Determine the (X, Y) coordinate at the center of the cell enclosing the given text.  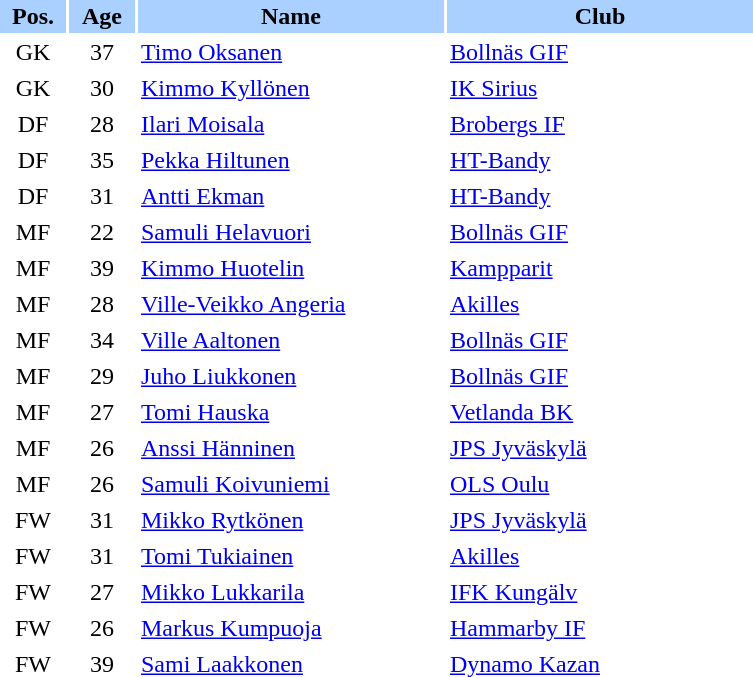
Ville-Veikko Angeria (291, 304)
35 (102, 160)
29 (102, 376)
Name (291, 16)
Pos. (33, 16)
Pekka Hiltunen (291, 160)
Kimmo Huotelin (291, 268)
IK Sirius (600, 88)
Vetlanda BK (600, 412)
30 (102, 88)
Ilari Moisala (291, 124)
39 (102, 268)
IFK Kungälv (600, 592)
Timo Oksanen (291, 52)
Brobergs IF (600, 124)
Samuli Koivuniemi (291, 484)
Antti Ekman (291, 196)
37 (102, 52)
Club (600, 16)
Hammarby IF (600, 628)
Kampparit (600, 268)
OLS Oulu (600, 484)
Mikko Rytkönen (291, 520)
Kimmo Kyllönen (291, 88)
Mikko Lukkarila (291, 592)
Markus Kumpuoja (291, 628)
Samuli Helavuori (291, 232)
Tomi Tukiainen (291, 556)
Ville Aaltonen (291, 340)
Age (102, 16)
Anssi Hänninen (291, 448)
Juho Liukkonen (291, 376)
Tomi Hauska (291, 412)
34 (102, 340)
22 (102, 232)
